Scan for the cell matching the given text and deliver its (X, Y) coordinate at center. 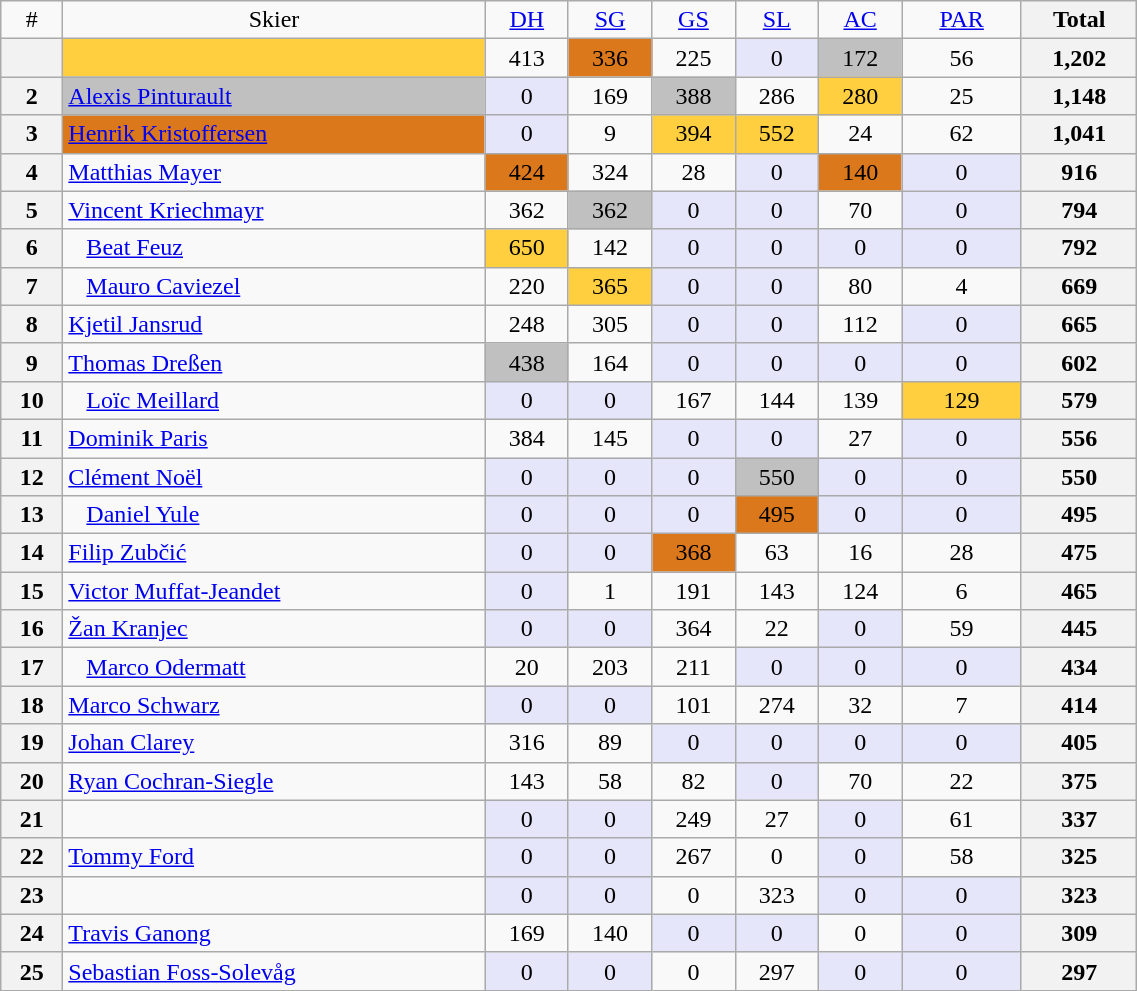
SG (610, 20)
Ryan Cochran-Siegle (274, 781)
1,202 (1078, 58)
368 (694, 553)
13 (32, 515)
794 (1078, 210)
792 (1078, 248)
11 (32, 438)
129 (962, 400)
Marco Schwarz (274, 705)
8 (32, 324)
249 (694, 819)
PAR (962, 20)
10 (32, 400)
Beat Feuz (274, 248)
DH (526, 20)
Loïc Meillard (274, 400)
Vincent Kriechmayr (274, 210)
225 (694, 58)
19 (32, 743)
164 (610, 362)
23 (32, 895)
475 (1078, 553)
12 (32, 477)
Sebastian Foss-Solevåg (274, 971)
579 (1078, 400)
112 (860, 324)
Skier (274, 20)
434 (1078, 667)
337 (1078, 819)
32 (860, 705)
167 (694, 400)
82 (694, 781)
248 (526, 324)
405 (1078, 743)
Mauro Caviezel (274, 286)
# (32, 20)
SL (776, 20)
325 (1078, 857)
316 (526, 743)
172 (860, 58)
89 (610, 743)
1 (610, 591)
916 (1078, 172)
375 (1078, 781)
309 (1078, 933)
556 (1078, 438)
139 (860, 400)
211 (694, 667)
21 (32, 819)
Matthias Mayer (274, 172)
388 (694, 96)
144 (776, 400)
AC (860, 20)
62 (962, 134)
Kjetil Jansrud (274, 324)
267 (694, 857)
Clément Noël (274, 477)
15 (32, 591)
Total (1078, 20)
80 (860, 286)
59 (962, 629)
Johan Clarey (274, 743)
364 (694, 629)
101 (694, 705)
GS (694, 20)
5 (32, 210)
669 (1078, 286)
Travis Ganong (274, 933)
220 (526, 286)
394 (694, 134)
650 (526, 248)
Daniel Yule (274, 515)
274 (776, 705)
14 (32, 553)
17 (32, 667)
Dominik Paris (274, 438)
142 (610, 248)
305 (610, 324)
18 (32, 705)
552 (776, 134)
Henrik Kristoffersen (274, 134)
Alexis Pinturault (274, 96)
465 (1078, 591)
145 (610, 438)
1,041 (1078, 134)
424 (526, 172)
61 (962, 819)
413 (526, 58)
56 (962, 58)
Thomas Dreßen (274, 362)
384 (526, 438)
438 (526, 362)
445 (1078, 629)
324 (610, 172)
191 (694, 591)
Marco Odermatt (274, 667)
336 (610, 58)
Tommy Ford (274, 857)
602 (1078, 362)
63 (776, 553)
280 (860, 96)
203 (610, 667)
1,148 (1078, 96)
3 (32, 134)
286 (776, 96)
665 (1078, 324)
124 (860, 591)
Victor Muffat-Jeandet (274, 591)
2 (32, 96)
414 (1078, 705)
Filip Zubčić (274, 553)
Žan Kranjec (274, 629)
365 (610, 286)
